Determine the [x, y] coordinate at the center of the cell enclosing the given text.  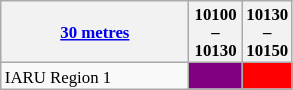
IARU Region 1 [95, 76]
10100 – 10130 [216, 32]
10130 – 10150 [267, 32]
30 metres [95, 32]
